Provide the [x, y] coordinate of the cell's center where the given text is located.  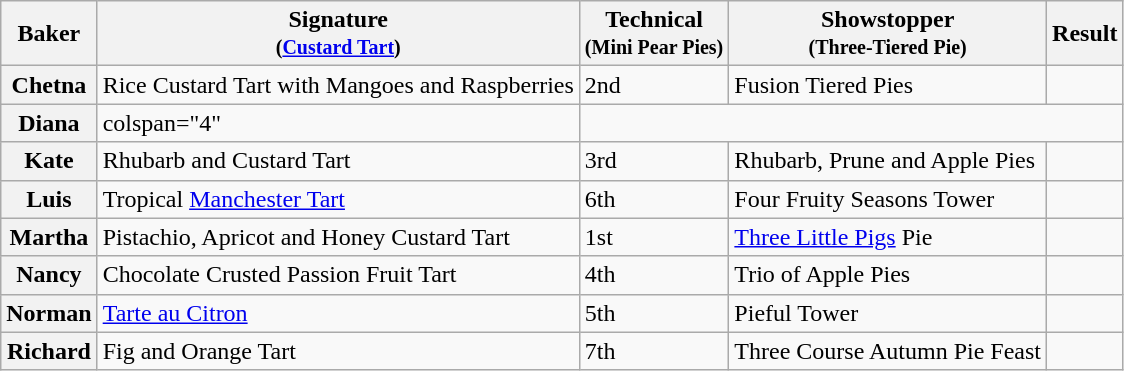
Martha [49, 237]
Fig and Orange Tart [338, 351]
2nd [654, 85]
Tropical Manchester Tart [338, 199]
Result [1085, 34]
4th [654, 275]
Signature(Custard Tart) [338, 34]
Richard [49, 351]
Luis [49, 199]
Pistachio, Apricot and Honey Custard Tart [338, 237]
Three Course Autumn Pie Feast [888, 351]
Chocolate Crusted Passion Fruit Tart [338, 275]
Technical(Mini Pear Pies) [654, 34]
Pieful Tower [888, 313]
Rhubarb and Custard Tart [338, 161]
Kate [49, 161]
Fusion Tiered Pies [888, 85]
Baker [49, 34]
3rd [654, 161]
Chetna [49, 85]
Tarte au Citron [338, 313]
Rhubarb, Prune and Apple Pies [888, 161]
1st [654, 237]
5th [654, 313]
Four Fruity Seasons Tower [888, 199]
Three Little Pigs Pie [888, 237]
Norman [49, 313]
Showstopper(Three-Tiered Pie) [888, 34]
colspan="4" [338, 123]
Rice Custard Tart with Mangoes and Raspberries [338, 85]
Nancy [49, 275]
Trio of Apple Pies [888, 275]
Diana [49, 123]
6th [654, 199]
7th [654, 351]
